Determine the [X, Y] coordinate at the center of the cell enclosing the given text.  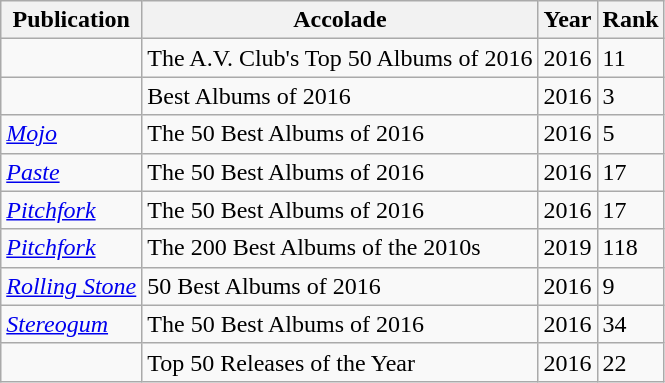
Top 50 Releases of the Year [340, 362]
Best Albums of 2016 [340, 96]
Year [568, 20]
9 [630, 286]
22 [630, 362]
The A.V. Club's Top 50 Albums of 2016 [340, 58]
Rank [630, 20]
Mojo [72, 134]
3 [630, 96]
Publication [72, 20]
11 [630, 58]
The 200 Best Albums of the 2010s [340, 248]
5 [630, 134]
34 [630, 324]
2019 [568, 248]
50 Best Albums of 2016 [340, 286]
Accolade [340, 20]
Stereogum [72, 324]
Paste [72, 172]
Rolling Stone [72, 286]
118 [630, 248]
